Find where the given text appears and provide that cell's center as [x, y] coordinate. 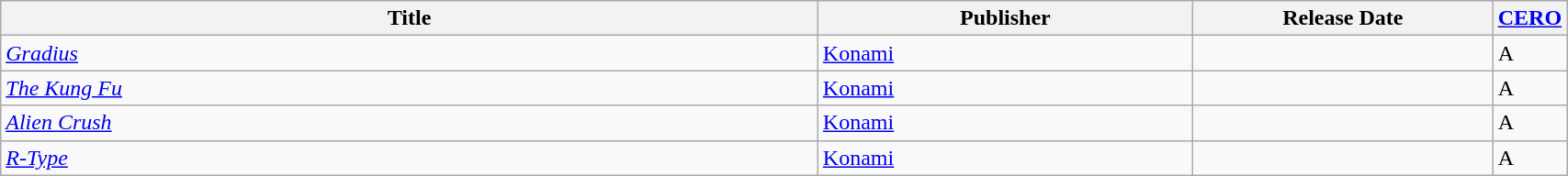
Release Date [1343, 18]
Alien Crush [410, 123]
Publisher [1005, 18]
The Kung Fu [410, 88]
CERO [1529, 18]
Title [410, 18]
R-Type [410, 158]
Gradius [410, 53]
